For the text-containing cell, return its midpoint in [X, Y] coordinate format. 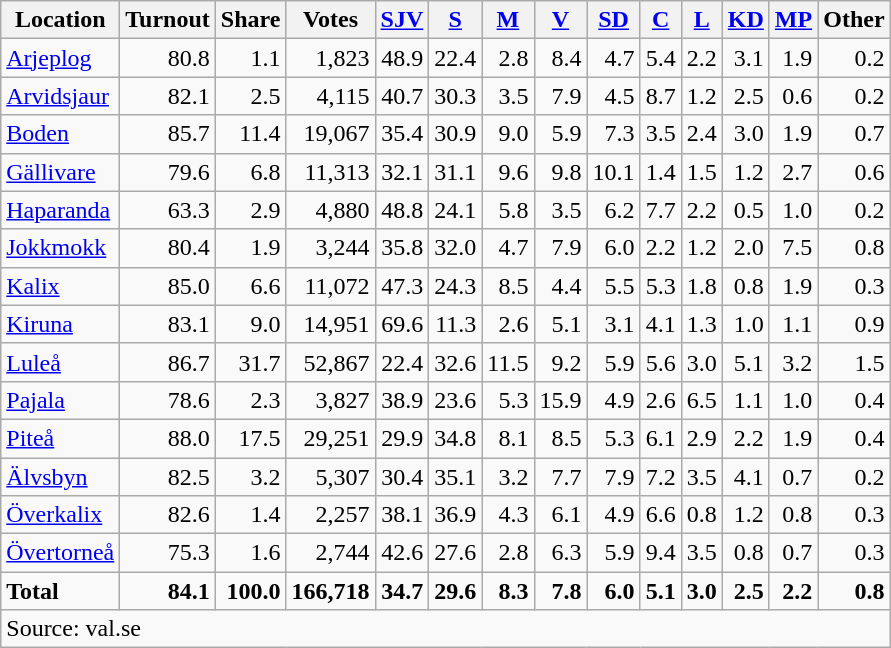
V [560, 20]
Jokkmokk [60, 248]
KD [746, 20]
2.7 [793, 172]
32.6 [456, 362]
3,827 [330, 400]
85.0 [168, 286]
Gällivare [60, 172]
31.7 [250, 362]
86.7 [168, 362]
100.0 [250, 591]
Votes [330, 20]
15.9 [560, 400]
6.3 [560, 553]
M [508, 20]
9.6 [508, 172]
4.3 [508, 515]
Arjeplog [60, 58]
31.1 [456, 172]
5.8 [508, 210]
19,067 [330, 134]
8.3 [508, 591]
24.3 [456, 286]
Total [60, 591]
29,251 [330, 438]
14,951 [330, 324]
29.6 [456, 591]
30.9 [456, 134]
1.6 [250, 553]
Other [854, 20]
75.3 [168, 553]
2.0 [746, 248]
S [456, 20]
82.5 [168, 477]
80.4 [168, 248]
8.7 [660, 96]
48.8 [402, 210]
7.8 [560, 591]
Location [60, 20]
Boden [60, 134]
5.5 [614, 286]
1.8 [702, 286]
5,307 [330, 477]
Kiruna [60, 324]
1,823 [330, 58]
40.7 [402, 96]
Överkalix [60, 515]
4,880 [330, 210]
1.3 [702, 324]
84.1 [168, 591]
88.0 [168, 438]
34.8 [456, 438]
Share [250, 20]
SD [614, 20]
Älvsbyn [60, 477]
11,072 [330, 286]
69.6 [402, 324]
85.7 [168, 134]
Arvidsjaur [60, 96]
35.8 [402, 248]
2,744 [330, 553]
42.6 [402, 553]
63.3 [168, 210]
7.2 [660, 477]
38.1 [402, 515]
9.4 [660, 553]
Luleå [60, 362]
32.0 [456, 248]
83.1 [168, 324]
Övertorneå [60, 553]
11.4 [250, 134]
11.5 [508, 362]
7.3 [614, 134]
11.3 [456, 324]
Kalix [60, 286]
32.1 [402, 172]
36.9 [456, 515]
80.8 [168, 58]
8.4 [560, 58]
Turnout [168, 20]
34.7 [402, 591]
24.1 [456, 210]
35.1 [456, 477]
27.6 [456, 553]
2,257 [330, 515]
Source: val.se [446, 629]
17.5 [250, 438]
79.6 [168, 172]
6.2 [614, 210]
6.8 [250, 172]
30.4 [402, 477]
Pajala [60, 400]
4.4 [560, 286]
47.3 [402, 286]
9.8 [560, 172]
29.9 [402, 438]
6.5 [702, 400]
78.6 [168, 400]
10.1 [614, 172]
Haparanda [60, 210]
8.1 [508, 438]
9.2 [560, 362]
2.3 [250, 400]
11,313 [330, 172]
48.9 [402, 58]
23.6 [456, 400]
35.4 [402, 134]
52,867 [330, 362]
5.4 [660, 58]
166,718 [330, 591]
30.3 [456, 96]
7.5 [793, 248]
3,244 [330, 248]
82.6 [168, 515]
82.1 [168, 96]
4.5 [614, 96]
SJV [402, 20]
0.5 [746, 210]
C [660, 20]
L [702, 20]
MP [793, 20]
4,115 [330, 96]
38.9 [402, 400]
0.9 [854, 324]
Piteå [60, 438]
2.4 [702, 134]
5.6 [660, 362]
